Detect which cell encompasses the target text, then output its (X, Y) center coordinate. 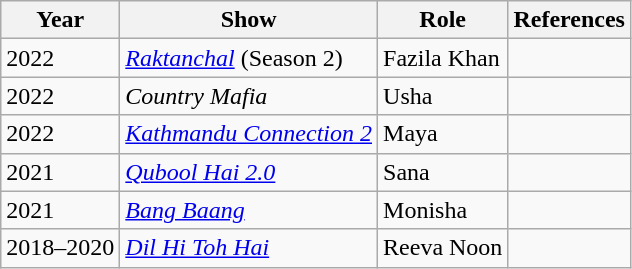
Maya (443, 134)
Sana (443, 172)
Show (249, 20)
Raktanchal (Season 2) (249, 58)
References (570, 20)
Year (60, 20)
Dil Hi Toh Hai (249, 248)
Qubool Hai 2.0 (249, 172)
Usha (443, 96)
Country Mafia (249, 96)
Kathmandu Connection 2 (249, 134)
Reeva Noon (443, 248)
Role (443, 20)
Monisha (443, 210)
Bang Baang (249, 210)
Fazila Khan (443, 58)
2018–2020 (60, 248)
